Capture the cell that displays the provided text and extract its (x, y) central coordinate. 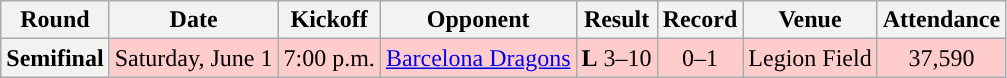
Saturday, June 1 (194, 58)
Date (194, 20)
Kickoff (329, 20)
Legion Field (810, 58)
Opponent (478, 20)
Round (55, 20)
7:00 p.m. (329, 58)
Barcelona Dragons (478, 58)
Semifinal (55, 58)
Venue (810, 20)
Result (616, 20)
37,590 (941, 58)
L 3–10 (616, 58)
Record (700, 20)
Attendance (941, 20)
0–1 (700, 58)
